From the cell containing the given text, extract its center point as [x, y] coordinate. 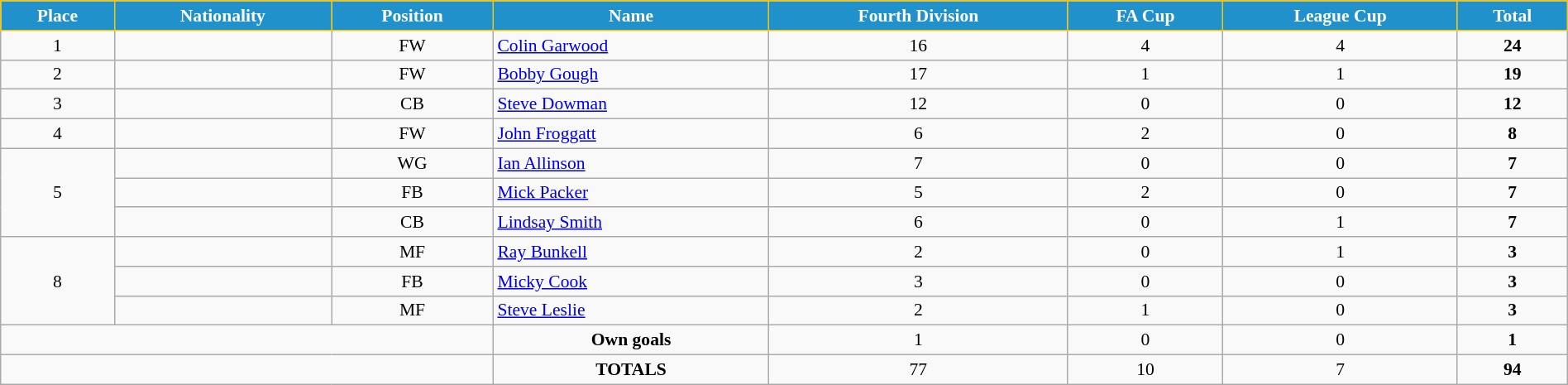
Place [58, 16]
Nationality [222, 16]
Name [630, 16]
Steve Dowman [630, 104]
John Froggatt [630, 134]
Ray Bunkell [630, 252]
10 [1145, 370]
Mick Packer [630, 193]
Fourth Division [918, 16]
94 [1512, 370]
Total [1512, 16]
Bobby Gough [630, 75]
Ian Allinson [630, 163]
Own goals [630, 340]
League Cup [1340, 16]
19 [1512, 75]
Lindsay Smith [630, 223]
FA Cup [1145, 16]
24 [1512, 46]
WG [413, 163]
Steve Leslie [630, 310]
Micky Cook [630, 282]
17 [918, 75]
Position [413, 16]
77 [918, 370]
16 [918, 46]
TOTALS [630, 370]
Colin Garwood [630, 46]
